Locate the cell with the specified text and output its (X, Y) center coordinate. 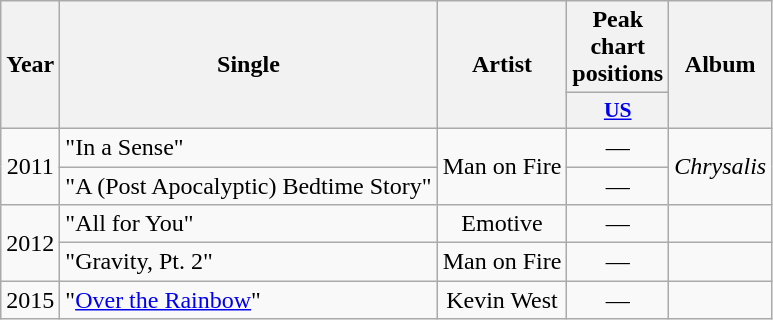
Year (30, 65)
Album (720, 65)
"In a Sense" (248, 147)
Chrysalis (720, 166)
Artist (502, 65)
Peak chart positions (618, 47)
"Gravity, Pt. 2" (248, 262)
"All for You" (248, 224)
"A (Post Apocalyptic) Bedtime Story" (248, 185)
2011 (30, 166)
Emotive (502, 224)
"Over the Rainbow" (248, 300)
US (618, 111)
Single (248, 65)
2015 (30, 300)
Kevin West (502, 300)
2012 (30, 243)
